Capture the cell that displays the provided text and extract its (x, y) central coordinate. 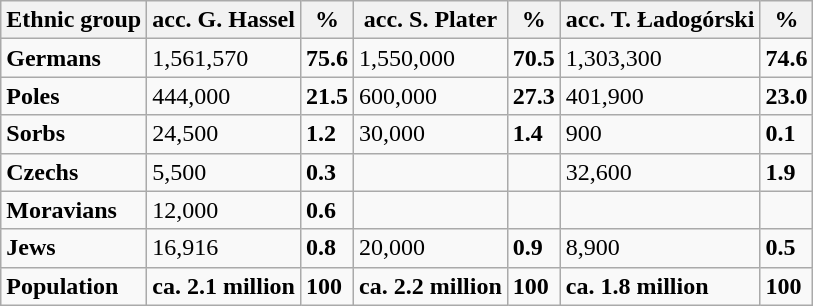
32,600 (660, 172)
1,550,000 (431, 58)
401,900 (660, 96)
16,916 (224, 248)
ca. 1.8 million (660, 286)
acc. T. Ładogórski (660, 20)
30,000 (431, 134)
20,000 (431, 248)
70.5 (534, 58)
27.3 (534, 96)
1,303,300 (660, 58)
Ethnic group (74, 20)
Moravians (74, 210)
21.5 (326, 96)
Population (74, 286)
12,000 (224, 210)
0.8 (326, 248)
0.6 (326, 210)
5,500 (224, 172)
8,900 (660, 248)
0.1 (786, 134)
ca. 2.2 million (431, 286)
0.5 (786, 248)
1.2 (326, 134)
75.6 (326, 58)
1.9 (786, 172)
444,000 (224, 96)
600,000 (431, 96)
0.3 (326, 172)
acc. G. Hassel (224, 20)
24,500 (224, 134)
23.0 (786, 96)
acc. S. Plater (431, 20)
ca. 2.1 million (224, 286)
1,561,570 (224, 58)
1.4 (534, 134)
Germans (74, 58)
900 (660, 134)
Jews (74, 248)
0.9 (534, 248)
Sorbs (74, 134)
74.6 (786, 58)
Czechs (74, 172)
Poles (74, 96)
